Extract the [x, y] coordinate from the center of the cell holding the provided text.  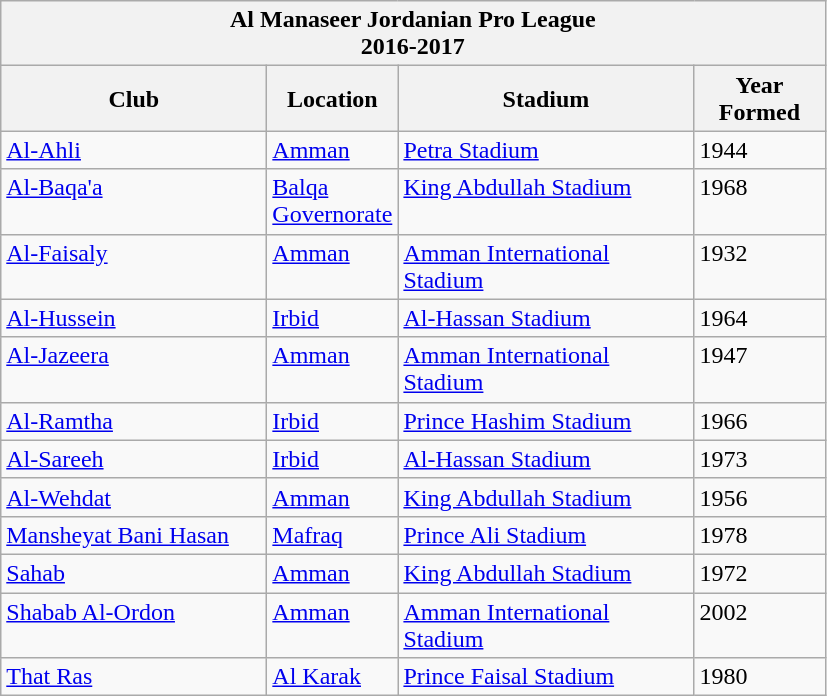
1966 [760, 421]
Al-Sareeh [134, 459]
1944 [760, 150]
Mansheyat Bani Hasan [134, 535]
Sahab [134, 573]
2002 [760, 624]
1980 [760, 677]
Shabab Al-Ordon [134, 624]
That Ras [134, 677]
Mafraq [332, 535]
1956 [760, 497]
Al-Baqa'a [134, 202]
1978 [760, 535]
Al-Hussein [134, 318]
Club [134, 98]
Prince Hashim Stadium [546, 421]
Balqa Governorate [332, 202]
Al-Ahli [134, 150]
1932 [760, 266]
Al Karak [332, 677]
1973 [760, 459]
Prince Ali Stadium [546, 535]
Petra Stadium [546, 150]
1964 [760, 318]
Year Formed [760, 98]
Al-Wehdat [134, 497]
Al Manaseer Jordanian Pro League 2016-2017 [413, 34]
Location [332, 98]
Al-Ramtha [134, 421]
Al-Faisaly [134, 266]
Stadium [546, 98]
1947 [760, 370]
1968 [760, 202]
Prince Faisal Stadium [546, 677]
Al-Jazeera [134, 370]
1972 [760, 573]
